Return the (x, y) coordinate for the center point of the cell that contains the specified text.  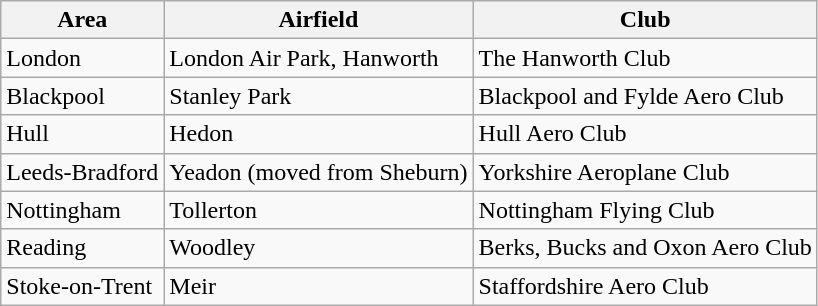
Stoke-on-Trent (82, 286)
Nottingham (82, 210)
The Hanworth Club (645, 58)
Meir (318, 286)
Staffordshire Aero Club (645, 286)
Yorkshire Aeroplane Club (645, 172)
Berks, Bucks and Oxon Aero Club (645, 248)
Stanley Park (318, 96)
Tollerton (318, 210)
Blackpool and Fylde Aero Club (645, 96)
Leeds-Bradford (82, 172)
Area (82, 20)
Blackpool (82, 96)
Hull Aero Club (645, 134)
London Air Park, Hanworth (318, 58)
Hull (82, 134)
Club (645, 20)
Nottingham Flying Club (645, 210)
Hedon (318, 134)
Woodley (318, 248)
Airfield (318, 20)
London (82, 58)
Reading (82, 248)
Yeadon (moved from Sheburn) (318, 172)
